Search for the cell housing the specified text and yield its [x, y] center coordinate. 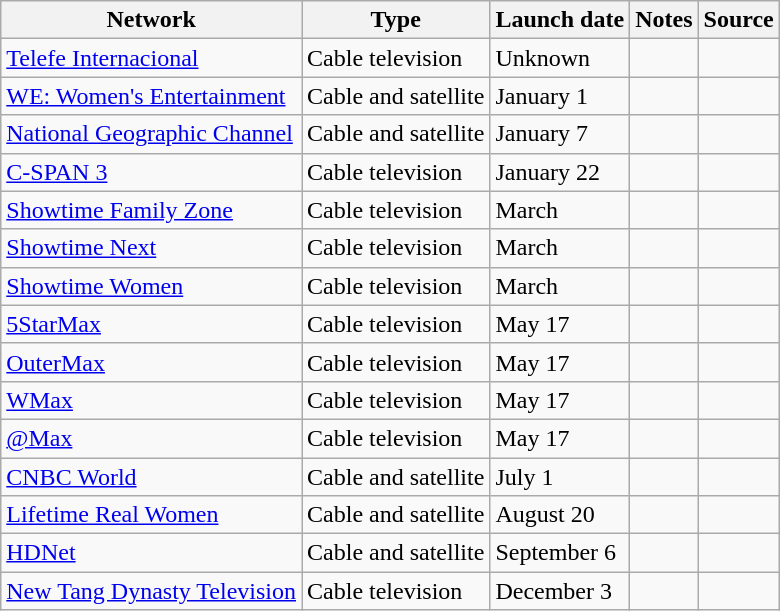
Type [396, 20]
@Max [152, 438]
January 22 [560, 172]
August 20 [560, 515]
WMax [152, 400]
Unknown [560, 58]
Lifetime Real Women [152, 515]
January 7 [560, 134]
Notes [664, 20]
September 6 [560, 553]
Launch date [560, 20]
December 3 [560, 591]
Source [738, 20]
Network [152, 20]
National Geographic Channel [152, 134]
Showtime Next [152, 248]
OuterMax [152, 362]
Showtime Family Zone [152, 210]
HDNet [152, 553]
CNBC World [152, 477]
WE: Women's Entertainment [152, 96]
New Tang Dynasty Television [152, 591]
January 1 [560, 96]
Telefe Internacional [152, 58]
Showtime Women [152, 286]
5StarMax [152, 324]
July 1 [560, 477]
C-SPAN 3 [152, 172]
